Output the [X, Y] coordinate of the center of the cell containing the given text.  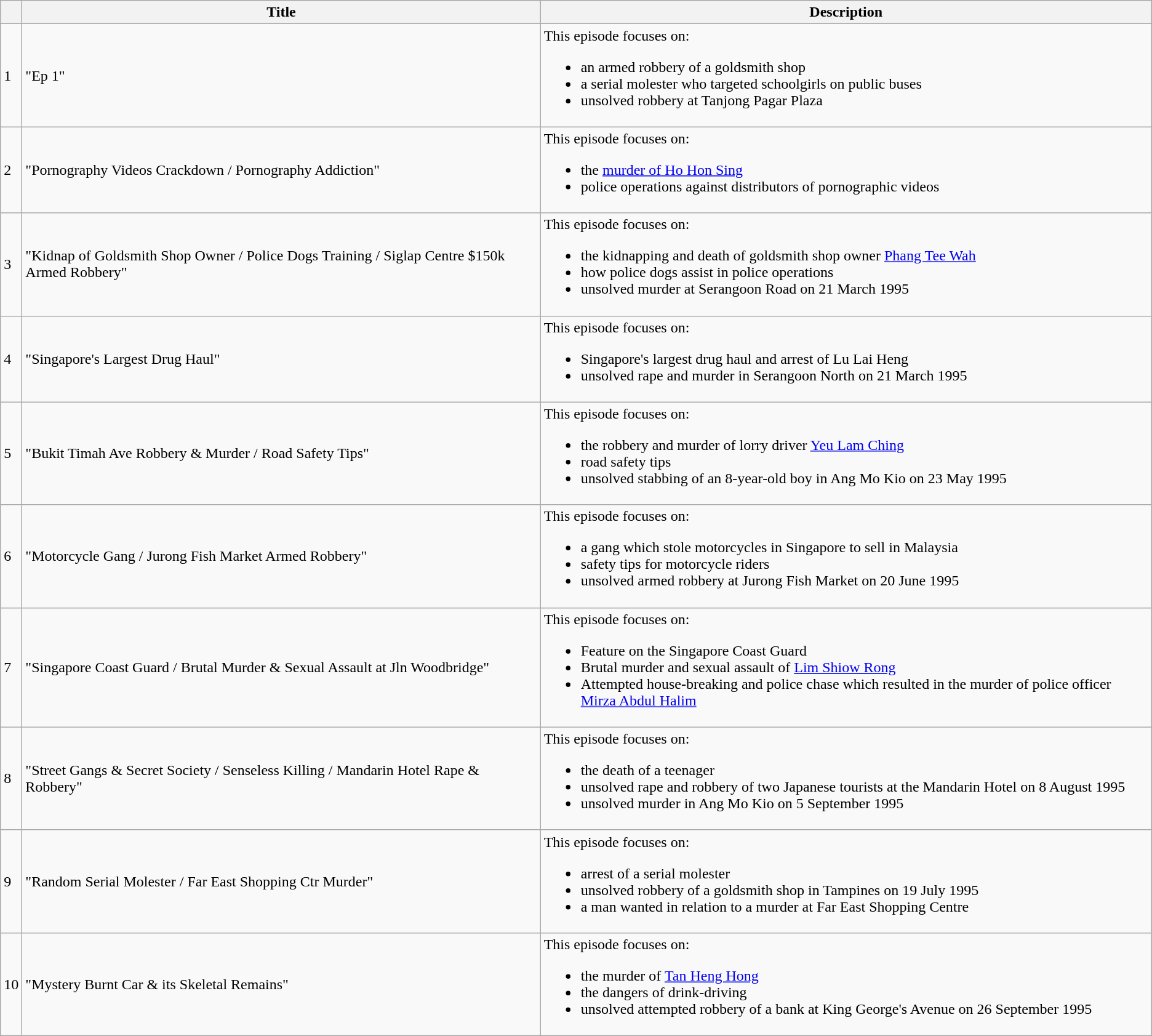
"Singapore's Largest Drug Haul" [281, 359]
"Kidnap of Goldsmith Shop Owner / Police Dogs Training / Siglap Centre $150k Armed Robbery" [281, 265]
"Bukit Timah Ave Robbery & Murder / Road Safety Tips" [281, 453]
10 [11, 984]
This episode focuses on:Singapore's largest drug haul and arrest of Lu Lai Hengunsolved rape and murder in Serangoon North on 21 March 1995 [846, 359]
8 [11, 778]
This episode focuses on:the murder of Ho Hon Singpolice operations against distributors of pornographic videos [846, 170]
"Motorcycle Gang / Jurong Fish Market Armed Robbery" [281, 556]
"Street Gangs & Secret Society / Senseless Killing / Mandarin Hotel Rape & Robbery" [281, 778]
Title [281, 12]
7 [11, 667]
"Random Serial Molester / Far East Shopping Ctr Murder" [281, 881]
6 [11, 556]
Description [846, 12]
5 [11, 453]
"Mystery Burnt Car & its Skeletal Remains" [281, 984]
4 [11, 359]
9 [11, 881]
2 [11, 170]
3 [11, 265]
1 [11, 75]
"Singapore Coast Guard / Brutal Murder & Sexual Assault at Jln Woodbridge" [281, 667]
"Pornography Videos Crackdown / Pornography Addiction" [281, 170]
"Ep 1" [281, 75]
